Detect which cell encompasses the target text, then output its [X, Y] center coordinate. 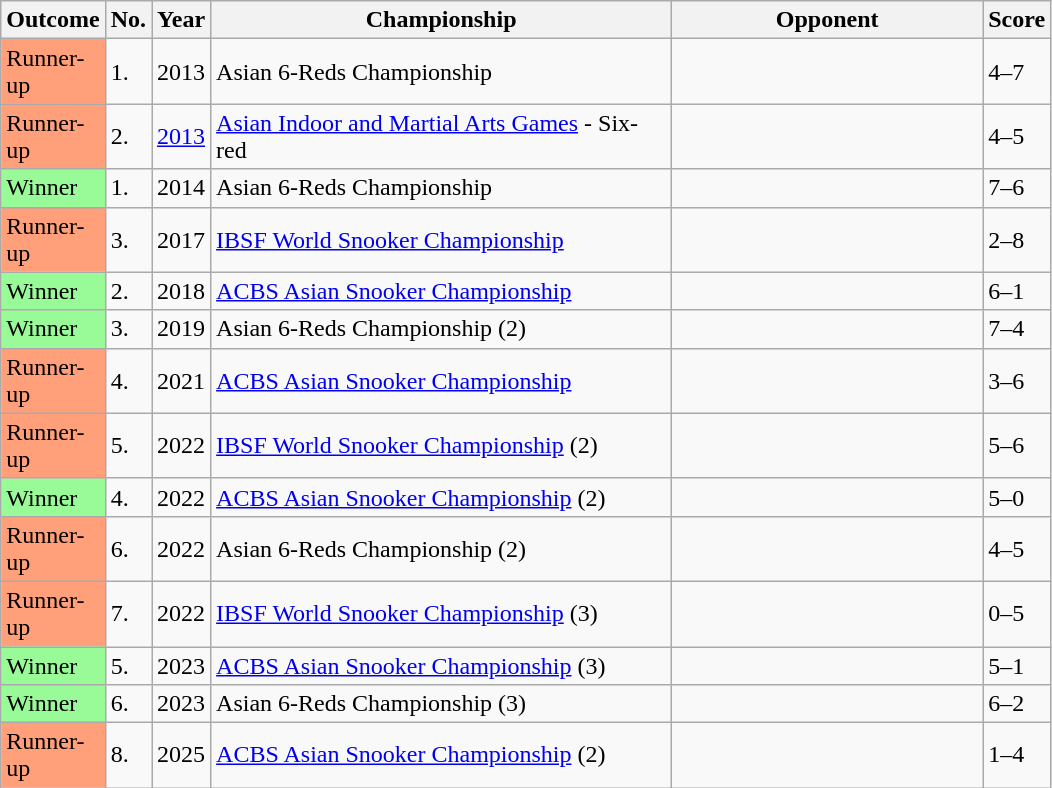
Year [182, 20]
2018 [182, 291]
No. [128, 20]
IBSF World Snooker Championship (2) [442, 446]
Championship [442, 20]
7–4 [1017, 329]
1–4 [1017, 756]
IBSF World Snooker Championship (3) [442, 614]
Asian Indoor and Martial Arts Games - Six-red [442, 136]
Asian 6-Reds Championship (3) [442, 704]
2021 [182, 380]
2017 [182, 240]
0–5 [1017, 614]
2025 [182, 756]
2014 [182, 188]
3–6 [1017, 380]
5–6 [1017, 446]
6–1 [1017, 291]
4–7 [1017, 72]
7. [128, 614]
2–8 [1017, 240]
2019 [182, 329]
5–0 [1017, 497]
ACBS Asian Snooker Championship (3) [442, 665]
6–2 [1017, 704]
Outcome [53, 20]
Opponent [828, 20]
Score [1017, 20]
IBSF World Snooker Championship [442, 240]
7–6 [1017, 188]
5–1 [1017, 665]
8. [128, 756]
